Capture the cell that displays the provided text and extract its (X, Y) central coordinate. 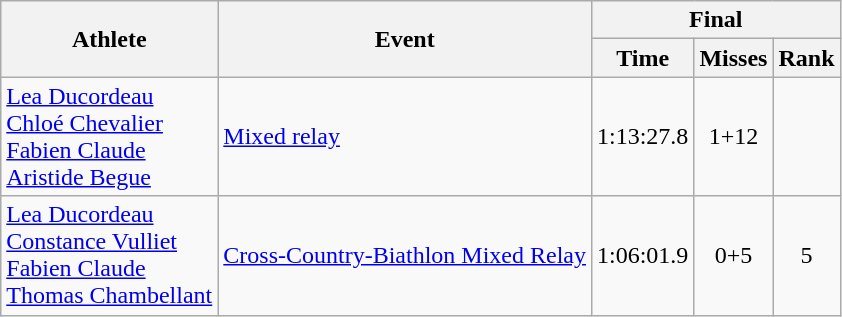
0+5 (734, 256)
Misses (734, 58)
1:13:27.8 (642, 136)
1+12 (734, 136)
Athlete (110, 39)
Rank (806, 58)
Lea DucordeauChloé ChevalierFabien ClaudeAristide Begue (110, 136)
Final (716, 20)
Mixed relay (405, 136)
Lea DucordeauConstance VullietFabien ClaudeThomas Chambellant (110, 256)
Time (642, 58)
Event (405, 39)
Cross-Country-Biathlon Mixed Relay (405, 256)
5 (806, 256)
1:06:01.9 (642, 256)
